Output the [X, Y] coordinate of the center of the cell containing the given text.  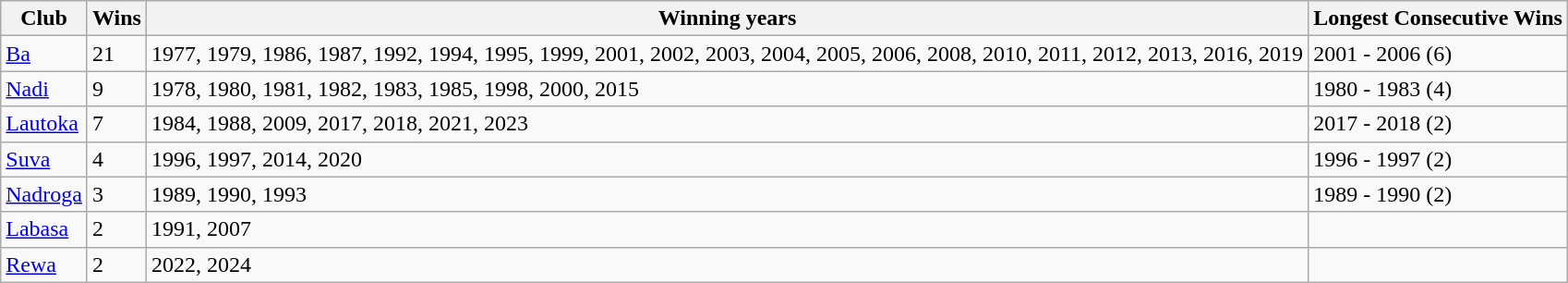
Club [44, 18]
21 [116, 54]
Wins [116, 18]
1989 - 1990 (2) [1439, 194]
4 [116, 159]
1980 - 1983 (4) [1439, 89]
Nadi [44, 89]
3 [116, 194]
1978, 1980, 1981, 1982, 1983, 1985, 1998, 2000, 2015 [727, 89]
1996, 1997, 2014, 2020 [727, 159]
Longest Consecutive Wins [1439, 18]
Ba [44, 54]
Suva [44, 159]
2001 - 2006 (6) [1439, 54]
2022, 2024 [727, 265]
1991, 2007 [727, 229]
Winning years [727, 18]
2017 - 2018 (2) [1439, 124]
Rewa [44, 265]
9 [116, 89]
1984, 1988, 2009, 2017, 2018, 2021, 2023 [727, 124]
Nadroga [44, 194]
1996 - 1997 (2) [1439, 159]
1977, 1979, 1986, 1987, 1992, 1994, 1995, 1999, 2001, 2002, 2003, 2004, 2005, 2006, 2008, 2010, 2011, 2012, 2013, 2016, 2019 [727, 54]
Lautoka [44, 124]
Labasa [44, 229]
1989, 1990, 1993 [727, 194]
7 [116, 124]
